Scan for the cell matching the given text and deliver its (x, y) coordinate at center. 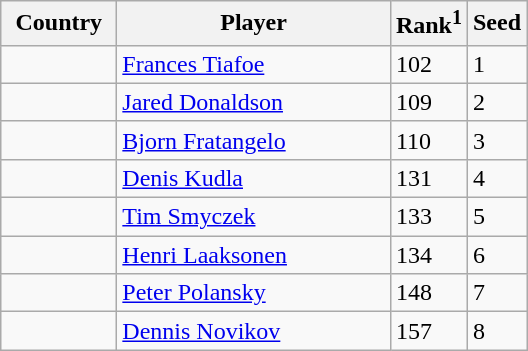
1 (496, 64)
134 (428, 255)
Tim Smyczek (254, 217)
8 (496, 331)
102 (428, 64)
Seed (496, 24)
Bjorn Fratangelo (254, 140)
Rank1 (428, 24)
110 (428, 140)
Henri Laaksonen (254, 255)
Dennis Novikov (254, 331)
Player (254, 24)
157 (428, 331)
109 (428, 102)
4 (496, 178)
131 (428, 178)
Peter Polansky (254, 293)
6 (496, 255)
2 (496, 102)
5 (496, 217)
Jared Donaldson (254, 102)
Frances Tiafoe (254, 64)
133 (428, 217)
3 (496, 140)
Denis Kudla (254, 178)
7 (496, 293)
Country (59, 24)
148 (428, 293)
